Return [X, Y] of the center of cell containing provided text 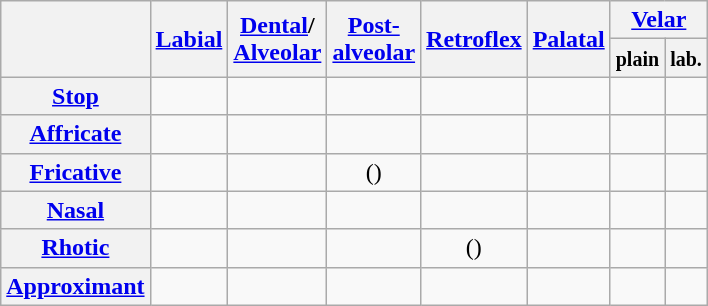
Fricative [76, 172]
Retroflex [474, 39]
plain [637, 58]
lab. [686, 58]
Labial [189, 39]
Affricate [76, 134]
Dental/Alveolar [278, 39]
Post-alveolar [374, 39]
Stop [76, 96]
Palatal [568, 39]
Rhotic [76, 248]
Nasal [76, 210]
Velar [658, 20]
Approximant [76, 286]
